Search for the cell housing the specified text and yield its (X, Y) center coordinate. 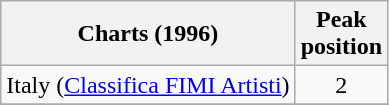
Charts (1996) (148, 34)
Peakposition (341, 34)
Italy (Classifica FIMI Artisti) (148, 85)
2 (341, 85)
